Return the [X, Y] coordinate for the center point of the cell that contains the specified text.  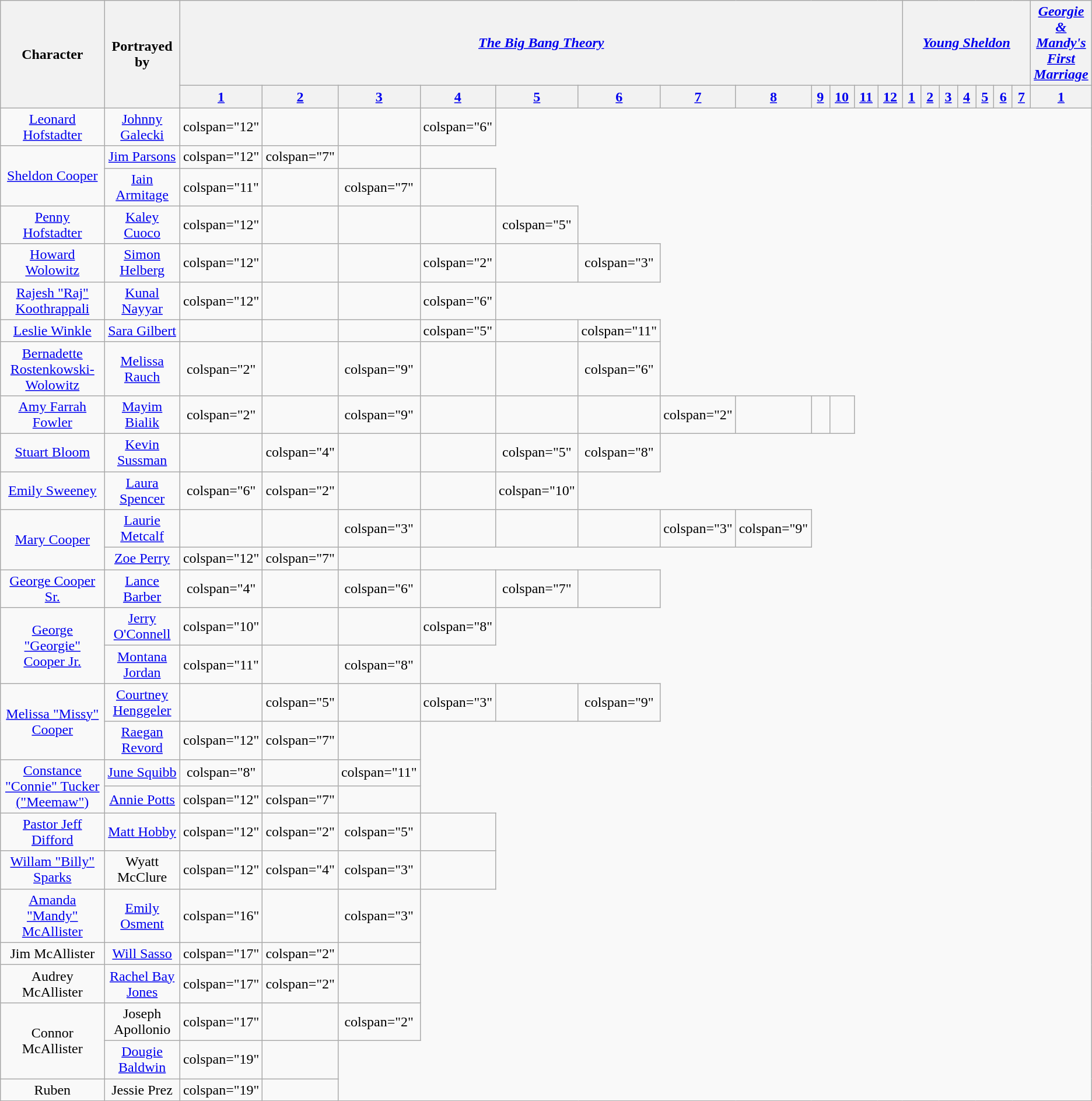
Ruben [52, 1090]
Jim McAllister [52, 953]
Bernadette Rostenkowski-Wolowitz [52, 369]
Jerry O'Connell [142, 626]
Melissa Rauch [142, 369]
colspan="16" [221, 916]
George Cooper Sr. [52, 589]
Simon Helberg [142, 262]
9 [820, 97]
Audrey McAllister [52, 983]
Amy Farrah Fowler [52, 414]
Iain Armitage [142, 187]
Zoe Perry [142, 559]
Jim Parsons [142, 157]
Character [52, 54]
Kunal Nayyar [142, 301]
Kaley Cuoco [142, 225]
Rajesh "Raj" Koothrappali [52, 301]
Laurie Metcalf [142, 528]
Mayim Bialik [142, 414]
Young Sheldon [967, 43]
Matt Hobby [142, 832]
Kevin Sussman [142, 453]
Howard Wolowitz [52, 262]
Leonard Hofstadter [52, 127]
Courtney Henggeler [142, 702]
George "Georgie" Cooper Jr. [52, 646]
Wyatt McClure [142, 870]
Annie Potts [142, 800]
Willam "Billy" Sparks [52, 870]
Lance Barber [142, 589]
Will Sasso [142, 953]
Georgie & Mandy's First Marriage [1062, 43]
Pastor Jeff Difford [52, 832]
Emily Osment [142, 916]
Mary Cooper [52, 540]
11 [866, 97]
Joseph Apollonio [142, 1022]
8 [773, 97]
Leslie Winkle [52, 331]
Portrayed by [142, 54]
The Big Bang Theory [541, 43]
Montana Jordan [142, 665]
Dougie Baldwin [142, 1059]
June Squibb [142, 773]
Rachel Bay Jones [142, 983]
Penny Hofstadter [52, 225]
Laura Spencer [142, 490]
Sara Gilbert [142, 331]
Sheldon Cooper [52, 176]
Amanda "Mandy" McAllister [52, 916]
12 [890, 97]
Connor McAllister [52, 1040]
Melissa "Missy" Cooper [52, 721]
10 [842, 97]
Raegan Revord [142, 741]
Stuart Bloom [52, 453]
Emily Sweeney [52, 490]
Johnny Galecki [142, 127]
Jessie Prez [142, 1090]
Constance "Connie" Tucker ("Meemaw") [52, 786]
